Scan for the cell matching the given text and deliver its [X, Y] coordinate at center. 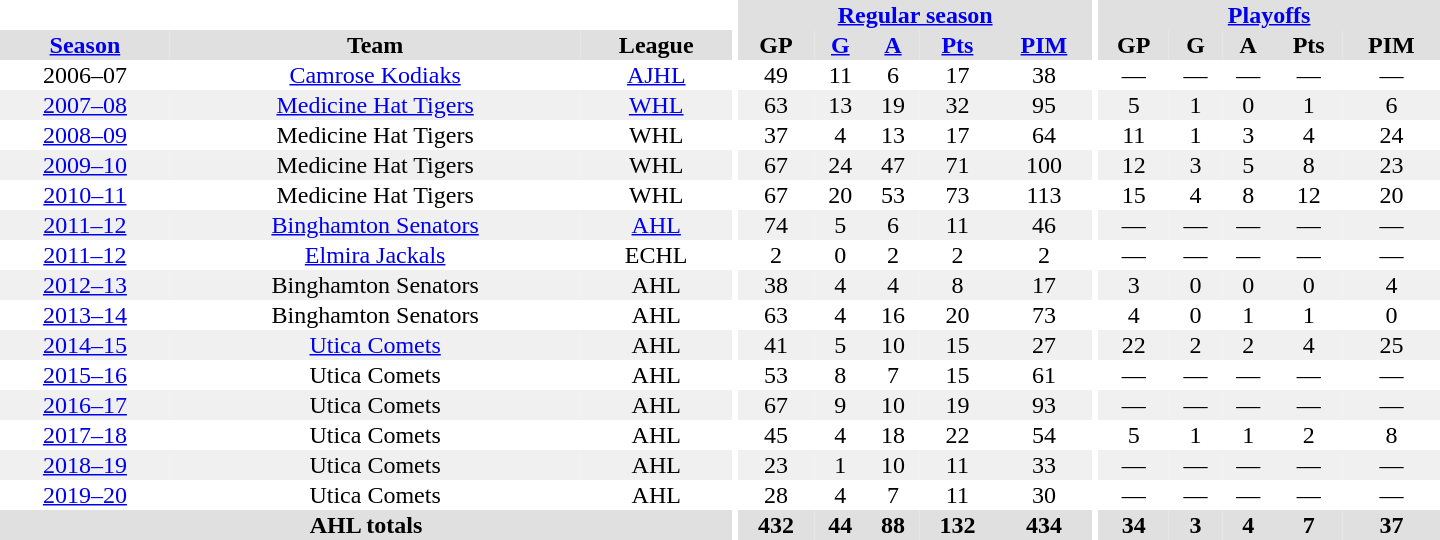
2019–20 [85, 495]
2007–08 [85, 105]
AJHL [656, 75]
432 [776, 525]
100 [1044, 165]
2017–18 [85, 435]
61 [1044, 375]
18 [894, 435]
30 [1044, 495]
32 [957, 105]
Camrose Kodiaks [376, 75]
95 [1044, 105]
2018–19 [85, 465]
41 [776, 345]
132 [957, 525]
ECHL [656, 255]
Playoffs [1269, 15]
2006–07 [85, 75]
16 [894, 315]
Elmira Jackals [376, 255]
27 [1044, 345]
2012–13 [85, 285]
Regular season [916, 15]
46 [1044, 225]
Season [85, 45]
2014–15 [85, 345]
434 [1044, 525]
74 [776, 225]
34 [1134, 525]
AHL totals [366, 525]
113 [1044, 195]
2016–17 [85, 405]
2010–11 [85, 195]
Team [376, 45]
49 [776, 75]
71 [957, 165]
2013–14 [85, 315]
9 [840, 405]
88 [894, 525]
2008–09 [85, 135]
25 [1392, 345]
44 [840, 525]
League [656, 45]
33 [1044, 465]
47 [894, 165]
2015–16 [85, 375]
93 [1044, 405]
28 [776, 495]
45 [776, 435]
2009–10 [85, 165]
54 [1044, 435]
64 [1044, 135]
